Detect which cell encompasses the target text, then output its [X, Y] center coordinate. 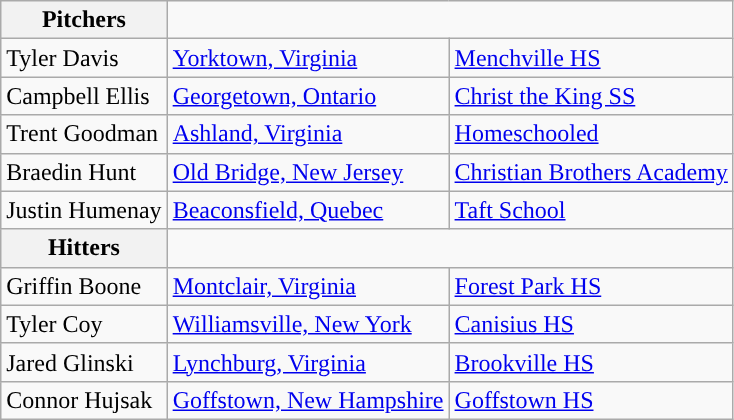
Taft School [591, 210]
Trent Goodman [84, 134]
Old Bridge, New Jersey [308, 172]
Canisius HS [591, 324]
Braedin Hunt [84, 172]
Tyler Coy [84, 324]
Campbell Ellis [84, 96]
Menchville HS [591, 58]
Goffstown HS [591, 400]
Tyler Davis [84, 58]
Homeschooled [591, 134]
Connor Hujsak [84, 400]
Williamsville, New York [308, 324]
Pitchers [84, 20]
Lynchburg, Virginia [308, 362]
Montclair, Virginia [308, 286]
Brookville HS [591, 362]
Hitters [84, 248]
Georgetown, Ontario [308, 96]
Forest Park HS [591, 286]
Beaconsfield, Quebec [308, 210]
Jared Glinski [84, 362]
Ashland, Virginia [308, 134]
Griffin Boone [84, 286]
Goffstown, New Hampshire [308, 400]
Christian Brothers Academy [591, 172]
Christ the King SS [591, 96]
Justin Humenay [84, 210]
Yorktown, Virginia [308, 58]
